Identify which cell holds the provided text, then report its [x, y] central coordinate. 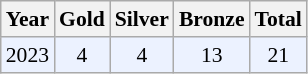
2023 [28, 55]
13 [212, 55]
21 [278, 55]
Total [278, 19]
Bronze [212, 19]
Gold [82, 19]
Silver [142, 19]
Year [28, 19]
